Return (x, y) of the center of cell containing provided text 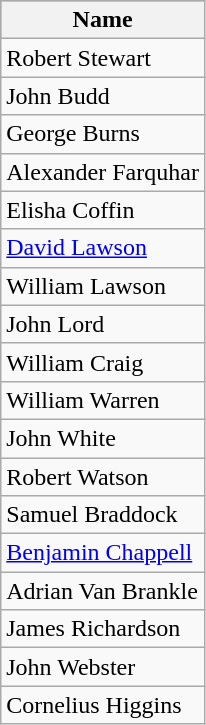
Name (103, 20)
Benjamin Chappell (103, 553)
David Lawson (103, 248)
William Craig (103, 362)
Alexander Farquhar (103, 172)
John Budd (103, 96)
Adrian Van Brankle (103, 591)
William Warren (103, 400)
John White (103, 438)
Robert Stewart (103, 58)
William Lawson (103, 286)
George Burns (103, 134)
Elisha Coffin (103, 210)
Cornelius Higgins (103, 705)
John Webster (103, 667)
James Richardson (103, 629)
John Lord (103, 324)
Robert Watson (103, 477)
Samuel Braddock (103, 515)
